Find where the given text appears and provide that cell's center as (x, y) coordinate. 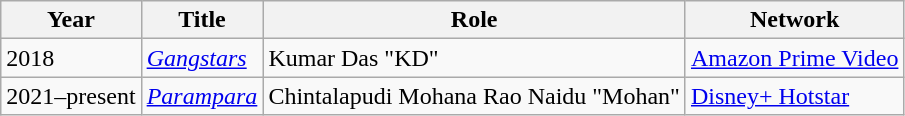
Amazon Prime Video (794, 58)
Chintalapudi Mohana Rao Naidu "Mohan" (474, 96)
Parampara (202, 96)
Disney+ Hotstar (794, 96)
Year (71, 20)
2018 (71, 58)
Network (794, 20)
Kumar Das "KD" (474, 58)
2021–present (71, 96)
Title (202, 20)
Gangstars (202, 58)
Role (474, 20)
